Extract the [X, Y] coordinate from the center of the cell holding the provided text.  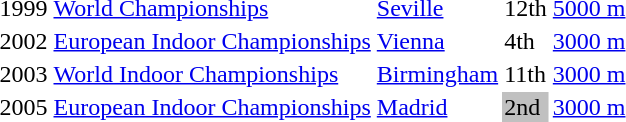
2nd [526, 107]
11th [526, 74]
World Indoor Championships [212, 74]
Madrid [437, 107]
Birmingham [437, 74]
4th [526, 41]
Vienna [437, 41]
